Identify which cell holds the provided text, then report its [x, y] central coordinate. 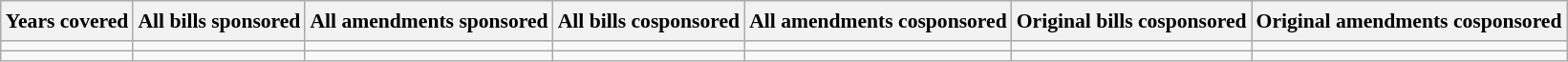
All bills cosponsored [649, 21]
Original amendments cosponsored [1409, 21]
Original bills cosponsored [1131, 21]
Years covered [67, 21]
All amendments sponsored [428, 21]
All bills sponsored [219, 21]
All amendments cosponsored [878, 21]
